Return the (x, y) coordinate for the center point of the cell that contains the specified text.  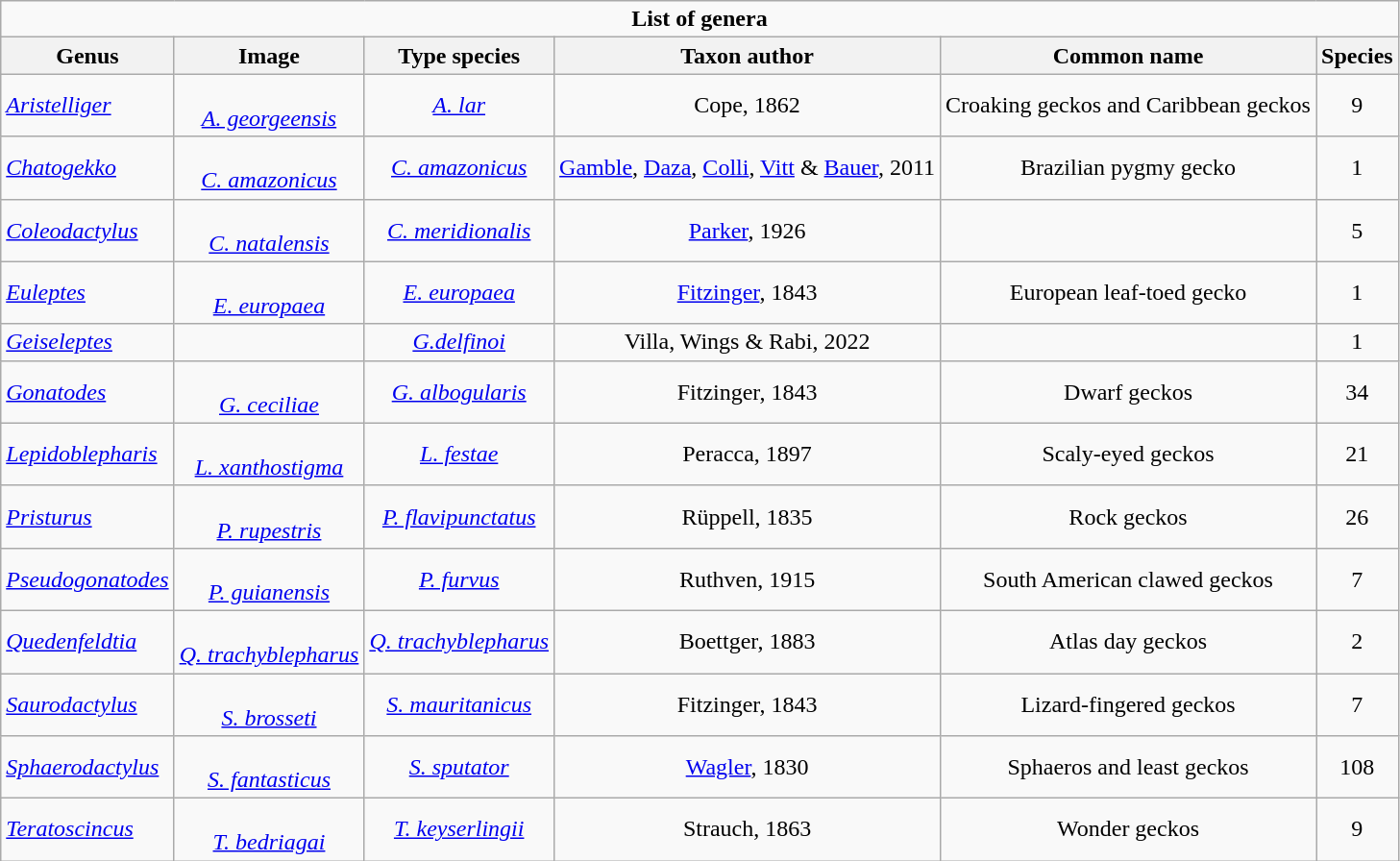
List of genera (700, 19)
Coleodactylus (87, 231)
26 (1358, 517)
21 (1358, 454)
Sphaeros and least geckos (1128, 767)
Peracca, 1897 (748, 454)
Brazilian pygmy gecko (1128, 167)
Chatogekko (87, 167)
Lizard-fingered geckos (1128, 703)
P. rupestris (269, 517)
Rüppell, 1835 (748, 517)
P. guianensis (269, 578)
Ruthven, 1915 (748, 578)
G. albogularis (459, 392)
European leaf-toed gecko (1128, 292)
Atlas day geckos (1128, 642)
L. festae (459, 454)
A. georgeensis (269, 106)
C. natalensis (269, 231)
34 (1358, 392)
Dwarf geckos (1128, 392)
108 (1358, 767)
Teratoscincus (87, 830)
Lepidoblepharis (87, 454)
Common name (1128, 56)
Gonatodes (87, 392)
Scaly-eyed geckos (1128, 454)
Euleptes (87, 292)
G.delfinoi (459, 342)
Parker, 1926 (748, 231)
Cope, 1862 (748, 106)
5 (1358, 231)
2 (1358, 642)
P. furvus (459, 578)
Aristelliger (87, 106)
Boettger, 1883 (748, 642)
Genus (87, 56)
Croaking geckos and Caribbean geckos (1128, 106)
Species (1358, 56)
Saurodactylus (87, 703)
L. xanthostigma (269, 454)
S. sputator (459, 767)
Quedenfeldtia (87, 642)
T. bedriagai (269, 830)
South American clawed geckos (1128, 578)
Strauch, 1863 (748, 830)
Gamble, Daza, Colli, Vitt & Bauer, 2011 (748, 167)
Taxon author (748, 56)
A. lar (459, 106)
Geiseleptes (87, 342)
Pristurus (87, 517)
C. meridionalis (459, 231)
S. brosseti (269, 703)
Wagler, 1830 (748, 767)
T. keyserlingii (459, 830)
Pseudogonatodes (87, 578)
Image (269, 56)
S. fantasticus (269, 767)
G. ceciliae (269, 392)
S. mauritanicus (459, 703)
P. flavipunctatus (459, 517)
Wonder geckos (1128, 830)
Rock geckos (1128, 517)
Villa, Wings & Rabi, 2022 (748, 342)
Sphaerodactylus (87, 767)
Type species (459, 56)
